Determine the [X, Y] coordinate at the center of the cell enclosing the given text.  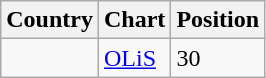
Country [50, 20]
30 [218, 58]
Position [218, 20]
Chart [134, 20]
OLiS [134, 58]
